Locate the cell with the specified text and output its (x, y) center coordinate. 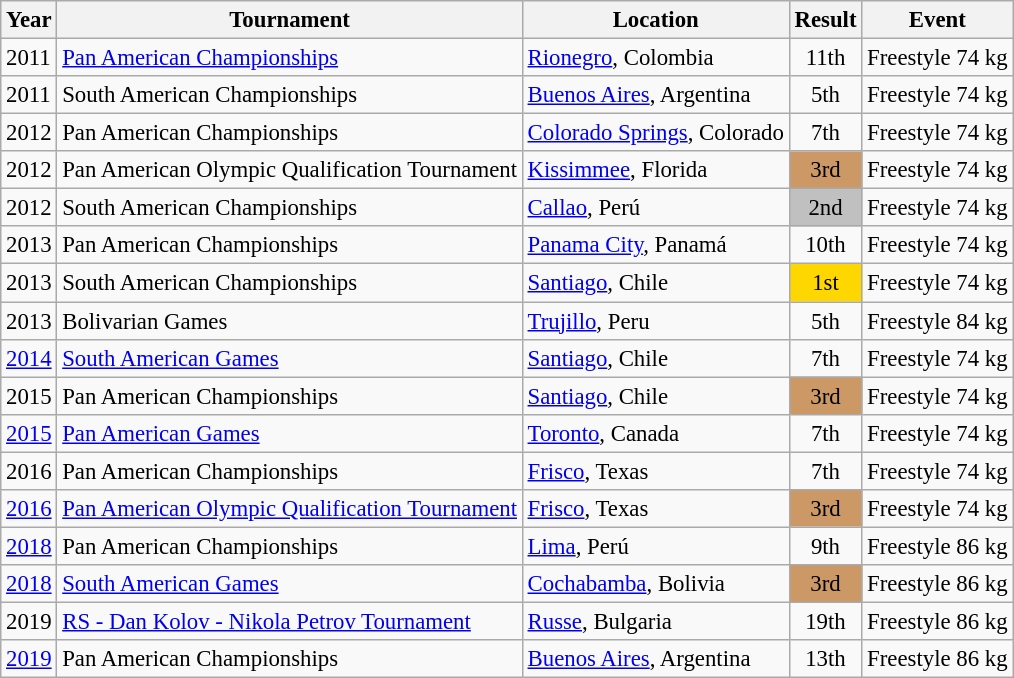
Pan American Games (290, 433)
Freestyle 84 kg (938, 321)
Rionegro, Colombia (656, 58)
Kissimmee, Florida (656, 170)
19th (826, 621)
Lima, Perú (656, 546)
11th (826, 58)
1st (826, 283)
10th (826, 245)
Colorado Springs, Colorado (656, 133)
Trujillo, Peru (656, 321)
Russe, Bulgaria (656, 621)
Event (938, 20)
Bolivarian Games (290, 321)
Tournament (290, 20)
Panama City, Panamá (656, 245)
Callao, Perú (656, 208)
2nd (826, 208)
Result (826, 20)
Cochabamba, Bolivia (656, 584)
Toronto, Canada (656, 433)
RS - Dan Kolov - Nikola Petrov Tournament (290, 621)
Year (29, 20)
2014 (29, 358)
Location (656, 20)
13th (826, 659)
9th (826, 546)
